Search for the cell housing the specified text and yield its (x, y) center coordinate. 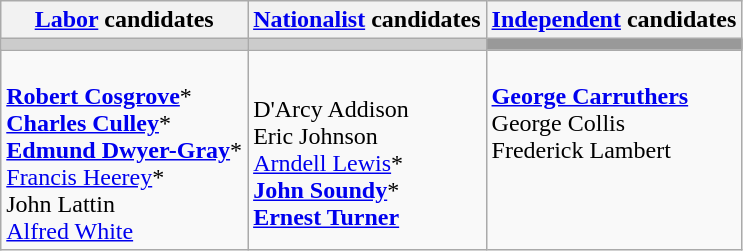
Labor candidates (124, 20)
D'Arcy Addison Eric Johnson Arndell Lewis* John Soundy* Ernest Turner (367, 150)
George Carruthers George Collis Frederick Lambert (614, 150)
Robert Cosgrove* Charles Culley* Edmund Dwyer-Gray* Francis Heerey* John Lattin Alfred White (124, 150)
Nationalist candidates (367, 20)
Independent candidates (614, 20)
